For the text-containing cell, return its midpoint in [x, y] coordinate format. 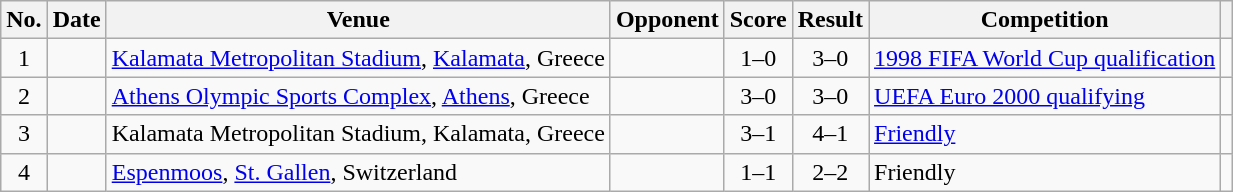
3 [24, 134]
4–1 [830, 134]
4 [24, 172]
Score [758, 20]
3–1 [758, 134]
Espenmoos, St. Gallen, Switzerland [358, 172]
1 [24, 58]
Venue [358, 20]
Opponent [667, 20]
Date [76, 20]
No. [24, 20]
1–1 [758, 172]
Competition [1045, 20]
2–2 [830, 172]
1998 FIFA World Cup qualification [1045, 58]
1–0 [758, 58]
Result [830, 20]
2 [24, 96]
Athens Olympic Sports Complex, Athens, Greece [358, 96]
UEFA Euro 2000 qualifying [1045, 96]
